For the text-containing cell, return its midpoint in [x, y] coordinate format. 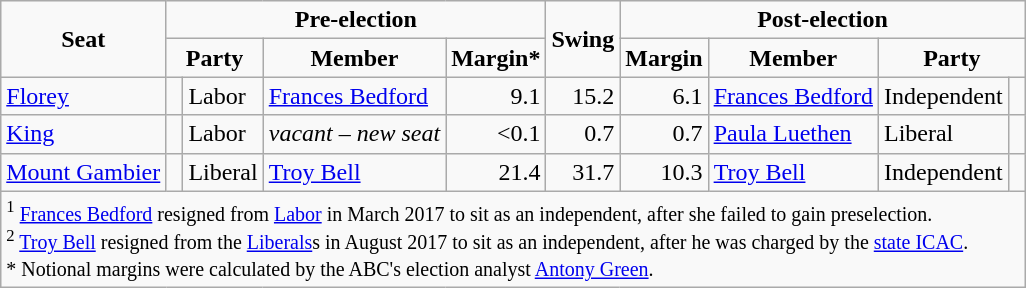
King [84, 134]
Mount Gambier [84, 172]
Florey [84, 96]
6.1 [664, 96]
vacant – new seat [354, 134]
<0.1 [496, 134]
Margin [664, 58]
Margin* [496, 58]
Paula Luethen [793, 134]
31.7 [583, 172]
15.2 [583, 96]
Swing [583, 39]
21.4 [496, 172]
Post-election [823, 20]
9.1 [496, 96]
10.3 [664, 172]
Pre-election [356, 20]
Seat [84, 39]
